Search for the cell housing the specified text and yield its (x, y) center coordinate. 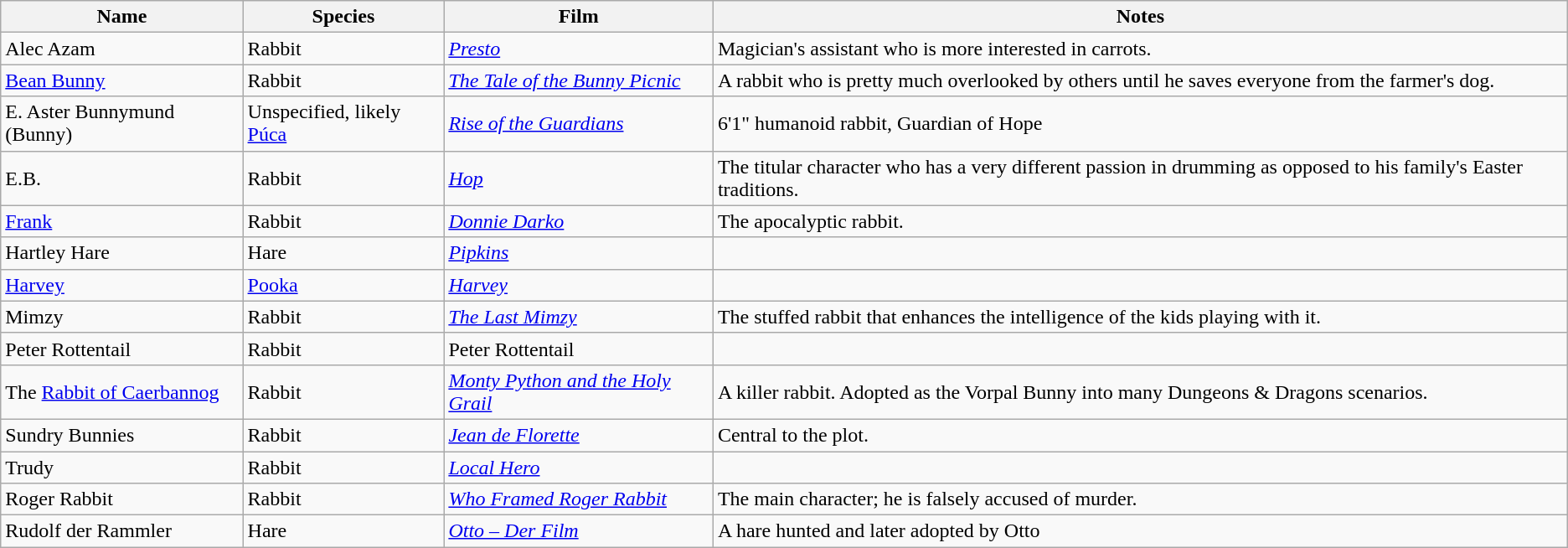
The apocalyptic rabbit. (1140, 221)
Presto (579, 49)
The main character; he is falsely accused of murder. (1140, 499)
Sundry Bunnies (122, 435)
Film (579, 17)
E.B. (122, 178)
Notes (1140, 17)
The Rabbit of Caerbannog (122, 392)
Bean Bunny (122, 80)
The Tale of the Bunny Picnic (579, 80)
Frank (122, 221)
Local Hero (579, 467)
Name (122, 17)
Monty Python and the Holy Grail (579, 392)
Central to the plot. (1140, 435)
Trudy (122, 467)
Magician's assistant who is more interested in carrots. (1140, 49)
A killer rabbit. Adopted as the Vorpal Bunny into many Dungeons & Dragons scenarios. (1140, 392)
Hartley Hare (122, 253)
E. Aster Bunnymund (Bunny) (122, 124)
Otto – Der Film (579, 531)
A rabbit who is pretty much overlooked by others until he saves everyone from the farmer's dog. (1140, 80)
Mimzy (122, 317)
Alec Azam (122, 49)
Hop (579, 178)
6'1" humanoid rabbit, Guardian of Hope (1140, 124)
Species (343, 17)
The titular character who has a very different passion in drumming as opposed to his family's Easter traditions. (1140, 178)
The Last Mimzy (579, 317)
Pipkins (579, 253)
Rise of the Guardians (579, 124)
Who Framed Roger Rabbit (579, 499)
A hare hunted and later adopted by Otto (1140, 531)
Jean de Florette (579, 435)
Roger Rabbit (122, 499)
Rudolf der Rammler (122, 531)
Unspecified, likely Púca (343, 124)
Pooka (343, 285)
Donnie Darko (579, 221)
The stuffed rabbit that enhances the intelligence of the kids playing with it. (1140, 317)
